Provide the (x, y) coordinate of the cell's center where the given text is located.  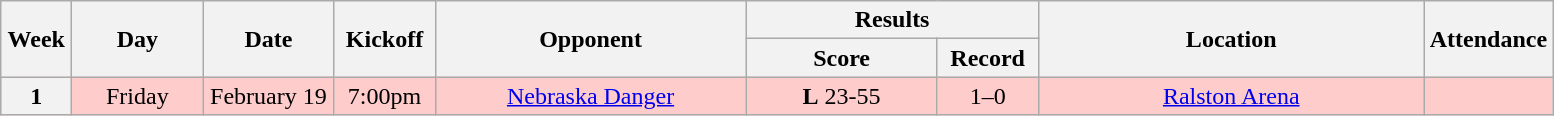
7:00pm (384, 96)
Ralston Arena (1231, 96)
Attendance (1488, 39)
Day (138, 39)
Opponent (590, 39)
Date (268, 39)
Location (1231, 39)
Kickoff (384, 39)
1–0 (988, 96)
February 19 (268, 96)
Week (36, 39)
1 (36, 96)
Friday (138, 96)
Nebraska Danger (590, 96)
Score (842, 58)
L 23-55 (842, 96)
Results (892, 20)
Record (988, 58)
